Capture the cell that displays the provided text and extract its (x, y) central coordinate. 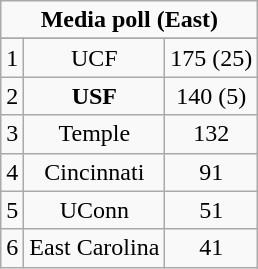
175 (25) (212, 58)
5 (12, 210)
51 (212, 210)
Temple (94, 134)
3 (12, 134)
41 (212, 248)
UConn (94, 210)
1 (12, 58)
2 (12, 96)
USF (94, 96)
6 (12, 248)
91 (212, 172)
132 (212, 134)
UCF (94, 58)
Media poll (East) (130, 20)
4 (12, 172)
Cincinnati (94, 172)
140 (5) (212, 96)
East Carolina (94, 248)
